Find where the given text appears and provide that cell's center as [X, Y] coordinate. 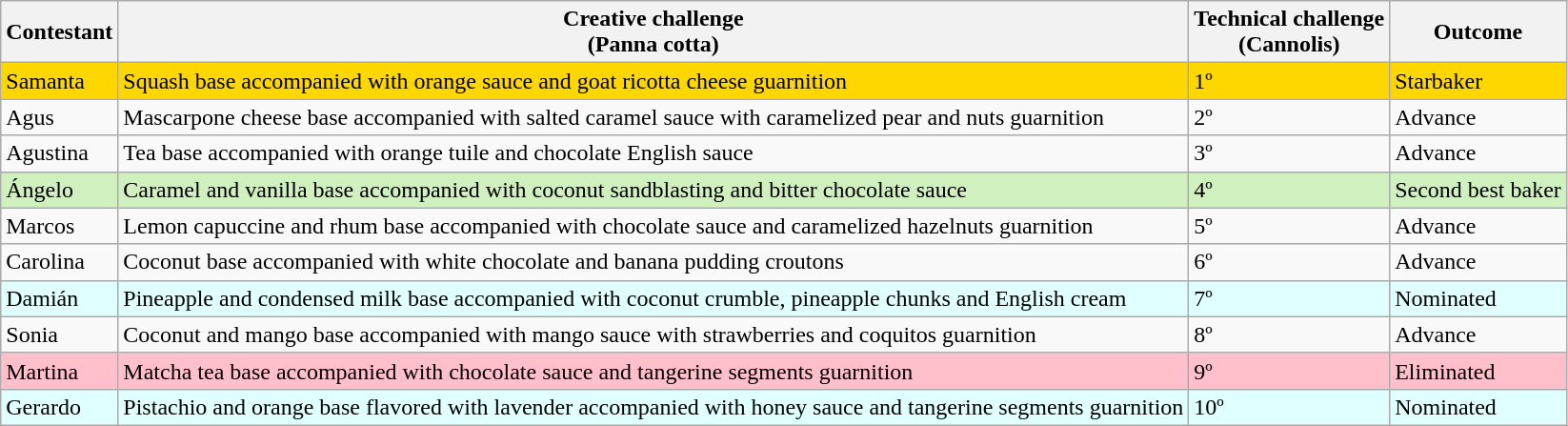
Caramel and vanilla base accompanied with coconut sandblasting and bitter chocolate sauce [653, 190]
Sonia [59, 335]
Contestant [59, 32]
10º [1290, 407]
Pistachio and orange base flavored with lavender accompanied with honey sauce and tangerine segments guarnition [653, 407]
Eliminated [1478, 371]
6º [1290, 262]
Matcha tea base accompanied with chocolate sauce and tangerine segments guarnition [653, 371]
Ángelo [59, 190]
Coconut and mango base accompanied with mango sauce with strawberries and coquitos guarnition [653, 335]
Second best baker [1478, 190]
8º [1290, 335]
Creative challenge(Panna cotta) [653, 32]
2º [1290, 117]
Marcos [59, 226]
1º [1290, 81]
Agustina [59, 153]
Technical challenge(Cannolis) [1290, 32]
5º [1290, 226]
Squash base accompanied with orange sauce and goat ricotta cheese guarnition [653, 81]
Samanta [59, 81]
Mascarpone cheese base accompanied with salted caramel sauce with caramelized pear and nuts guarnition [653, 117]
Pineapple and condensed milk base accompanied with coconut crumble, pineapple chunks and English cream [653, 298]
Agus [59, 117]
Carolina [59, 262]
Gerardo [59, 407]
9º [1290, 371]
Lemon capuccine and rhum base accompanied with chocolate sauce and caramelized hazelnuts guarnition [653, 226]
3º [1290, 153]
Damián [59, 298]
Martina [59, 371]
Outcome [1478, 32]
Coconut base accompanied with white chocolate and banana pudding croutons [653, 262]
4º [1290, 190]
Starbaker [1478, 81]
7º [1290, 298]
Tea base accompanied with orange tuile and chocolate English sauce [653, 153]
